Identify which cell holds the provided text, then report its [x, y] central coordinate. 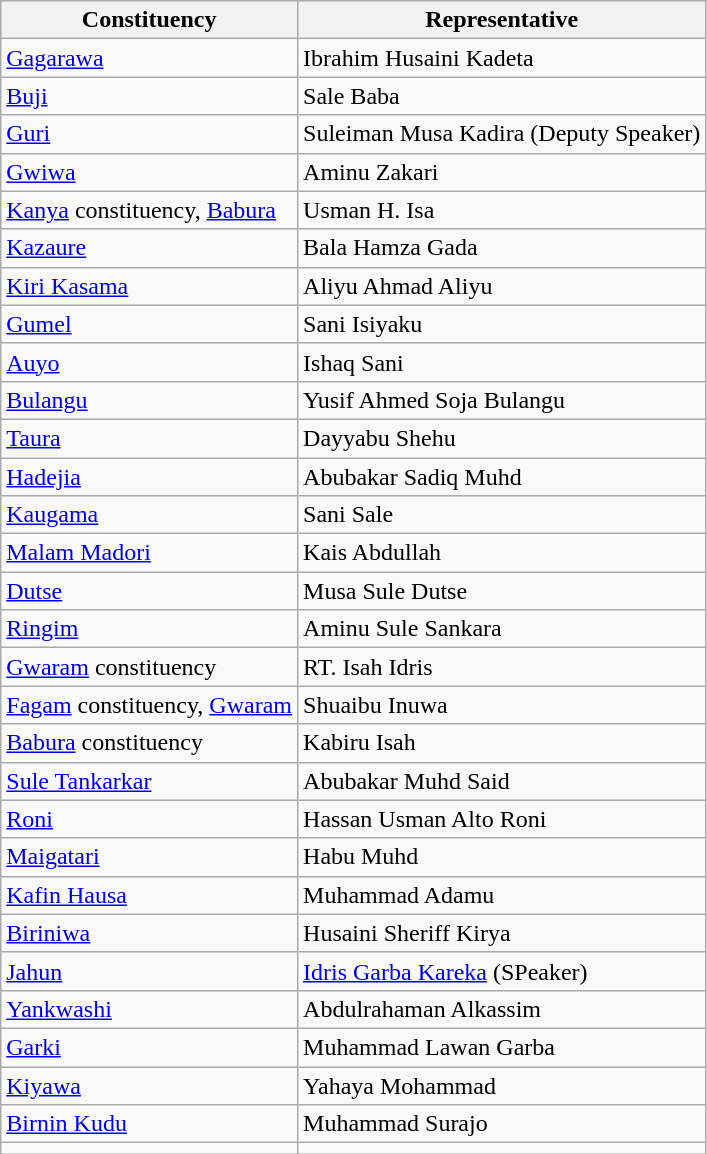
Guri [150, 134]
Kiyawa [150, 1085]
Ibrahim Husaini Kadeta [502, 58]
Ringim [150, 629]
Biriniwa [150, 933]
RT. Isah Idris [502, 667]
Hadejia [150, 477]
Gwiwa [150, 172]
Representative [502, 20]
Auyo [150, 362]
Sule Tankarkar [150, 781]
Yahaya Mohammad [502, 1085]
Kaugama [150, 515]
Constituency [150, 20]
Bala Hamza Gada [502, 248]
Muhammad Surajo [502, 1124]
Aliyu Ahmad Aliyu [502, 286]
Sani Sale [502, 515]
Muhammad Adamu [502, 895]
Usman H. Isa [502, 210]
Taura [150, 438]
Abdulrahaman Alkassim [502, 1009]
Yankwashi [150, 1009]
Gagarawa [150, 58]
Abubakar Muhd Said [502, 781]
Gwaram constituency [150, 667]
Malam Madori [150, 553]
Husaini Sheriff Kirya [502, 933]
Shuaibu Inuwa [502, 705]
Sani Isiyaku [502, 324]
Kais Abdullah [502, 553]
Muhammad Lawan Garba [502, 1047]
Jahun [150, 971]
Yusif Ahmed Soja Bulangu [502, 400]
Kafin Hausa [150, 895]
Abubakar Sadiq Muhd [502, 477]
Kiri Kasama [150, 286]
Dayyabu Shehu [502, 438]
Gumel [150, 324]
Bulangu [150, 400]
Buji [150, 96]
Fagam constituency, Gwaram [150, 705]
Kabiru Isah [502, 743]
Sale Baba [502, 96]
Suleiman Musa Kadira (Deputy Speaker) [502, 134]
Musa Sule Dutse [502, 591]
Maigatari [150, 857]
Birnin Kudu [150, 1124]
Kanya constituency, Babura [150, 210]
Dutse [150, 591]
Garki [150, 1047]
Idris Garba Kareka (SPeaker) [502, 971]
Aminu Zakari [502, 172]
Habu Muhd [502, 857]
Aminu Sule Sankara [502, 629]
Babura constituency [150, 743]
Hassan Usman Alto Roni [502, 819]
Roni [150, 819]
Kazaure [150, 248]
Ishaq Sani [502, 362]
